Return [X, Y] of the center of cell containing provided text 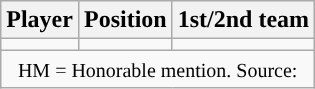
Player [40, 20]
Position [125, 20]
1st/2nd team [243, 20]
HM = Honorable mention. Source: [158, 69]
